Pinpoint the cell where the given text exists, returning its [X, Y] midpoint coordinate. 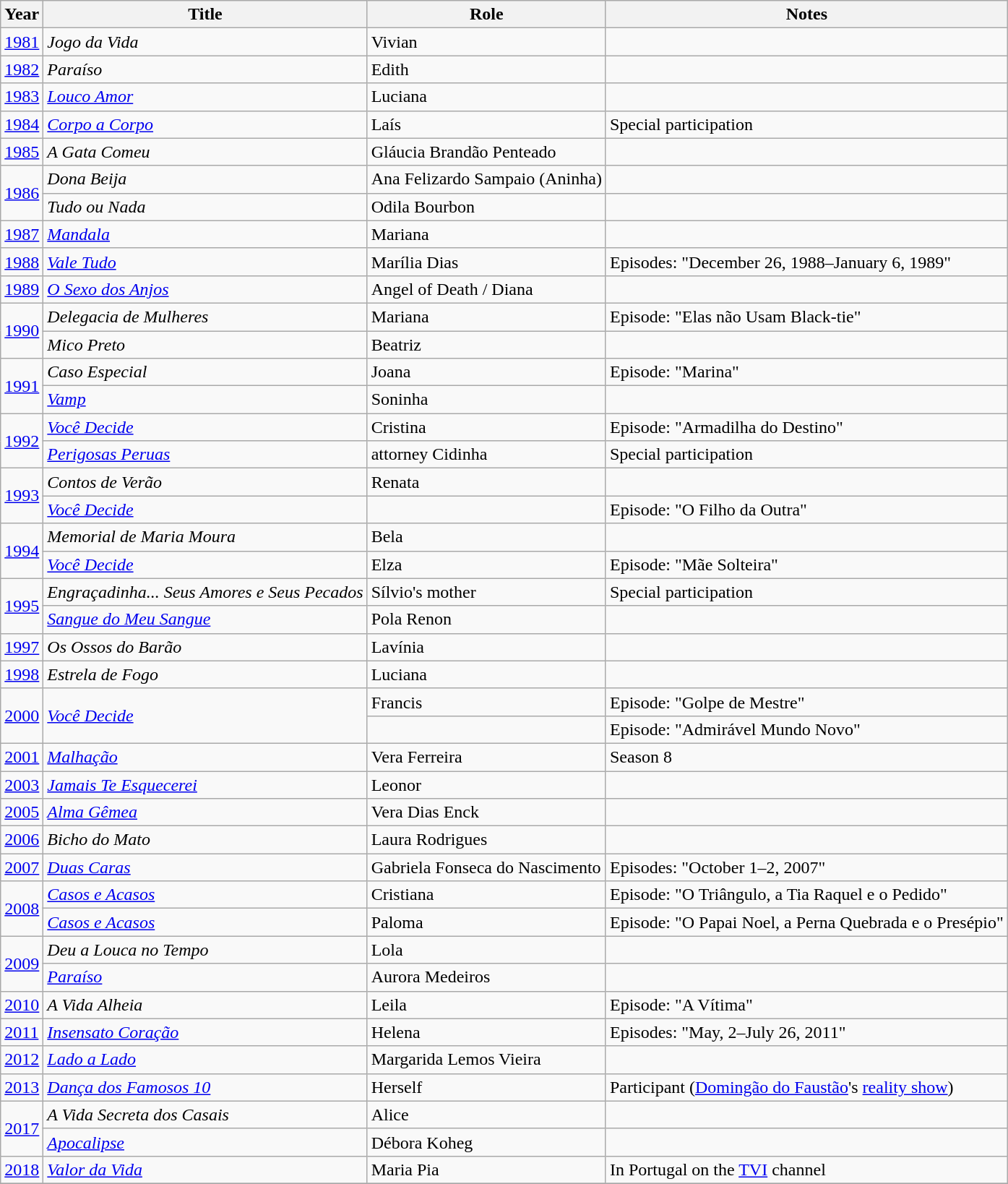
Year [22, 14]
1984 [22, 124]
Pola Renon [486, 619]
Perigosas Peruas [205, 455]
2013 [22, 1087]
Malhação [205, 757]
Insensato Coração [205, 1032]
Episode: "O Triângulo, a Tia Raquel e o Pedido" [806, 895]
1992 [22, 441]
Estrela de Fogo [205, 674]
Joana [486, 372]
2003 [22, 784]
2011 [22, 1032]
1995 [22, 606]
Francis [486, 702]
Jamais Te Esquecerei [205, 784]
1985 [22, 152]
Vivian [486, 42]
Episode: "A Vítima" [806, 1005]
2006 [22, 840]
Episodes: "October 1–2, 2007" [806, 867]
1991 [22, 386]
2018 [22, 1170]
Role [486, 14]
Débora Koheg [486, 1142]
Episode: "Admirável Mundo Novo" [806, 729]
Episode: "O Filho da Outra" [806, 510]
Episodes: "May, 2–July 26, 2011" [806, 1032]
O Sexo dos Anjos [205, 289]
Jogo da Vida [205, 42]
Laura Rodrigues [486, 840]
Angel of Death / Diana [486, 289]
1987 [22, 234]
Cristina [486, 427]
Edith [486, 69]
1988 [22, 262]
1982 [22, 69]
Season 8 [806, 757]
1997 [22, 647]
Mandala [205, 234]
Paloma [486, 922]
Contos de Verão [205, 482]
Episode: "Armadilha do Destino" [806, 427]
Participant (Domingão do Faustão's reality show) [806, 1087]
Bela [486, 537]
Dona Beija [205, 179]
Corpo a Corpo [205, 124]
2001 [22, 757]
Sílvio's mother [486, 592]
Episode: "Mãe Solteira" [806, 565]
Renata [486, 482]
Notes [806, 14]
1993 [22, 496]
Alma Gêmea [205, 812]
Laís [486, 124]
attorney Cidinha [486, 455]
Sangue do Meu Sangue [205, 619]
Gláucia Brandão Penteado [486, 152]
2005 [22, 812]
Valor da Vida [205, 1170]
Episode: "Elas não Usam Black-tie" [806, 317]
Elza [486, 565]
Margarida Lemos Vieira [486, 1060]
Dança dos Famosos 10 [205, 1087]
1989 [22, 289]
1998 [22, 674]
2007 [22, 867]
Helena [486, 1032]
1981 [22, 42]
Delegacia de Mulheres [205, 317]
Beatriz [486, 345]
Odila Bourbon [486, 207]
Apocalipse [205, 1142]
Alice [486, 1115]
Episodes: "December 26, 1988–January 6, 1989" [806, 262]
Bicho do Mato [205, 840]
2010 [22, 1005]
Duas Caras [205, 867]
Mico Preto [205, 345]
Maria Pia [486, 1170]
2008 [22, 909]
Cristiana [486, 895]
In Portugal on the TVI channel [806, 1170]
Herself [486, 1087]
Leonor [486, 784]
Ana Felizardo Sampaio (Aninha) [486, 179]
1983 [22, 97]
Lavínia [486, 647]
Leila [486, 1005]
2000 [22, 716]
Vale Tudo [205, 262]
2017 [22, 1128]
Title [205, 14]
Vera Dias Enck [486, 812]
Lola [486, 950]
Soninha [486, 400]
Aurora Medeiros [486, 977]
Deu a Louca no Tempo [205, 950]
Vamp [205, 400]
Memorial de Maria Moura [205, 537]
Gabriela Fonseca do Nascimento [486, 867]
Lado a Lado [205, 1060]
Episode: "Marina" [806, 372]
Tudo ou Nada [205, 207]
1990 [22, 330]
1986 [22, 193]
Caso Especial [205, 372]
Marília Dias [486, 262]
2009 [22, 964]
1994 [22, 551]
Episode: "O Papai Noel, a Perna Quebrada e o Presépio" [806, 922]
Vera Ferreira [486, 757]
A Vida Alheia [205, 1005]
A Vida Secreta dos Casais [205, 1115]
2012 [22, 1060]
A Gata Comeu [205, 152]
Engraçadinha... Seus Amores e Seus Pecados [205, 592]
Louco Amor [205, 97]
Os Ossos do Barão [205, 647]
Episode: "Golpe de Mestre" [806, 702]
